Identify which cell holds the provided text, then report its [X, Y] central coordinate. 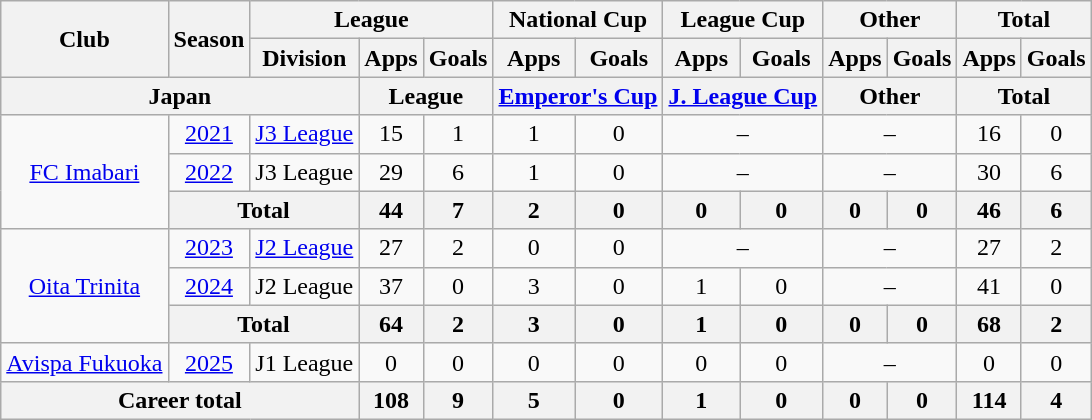
Emperor's Cup [578, 96]
9 [458, 400]
2024 [209, 286]
46 [989, 210]
37 [391, 286]
108 [391, 400]
National Cup [578, 20]
FC Imabari [84, 172]
Club [84, 39]
Career total [180, 400]
Avispa Fukuoka [84, 362]
4 [1056, 400]
2025 [209, 362]
2023 [209, 248]
41 [989, 286]
Oita Trinita [84, 286]
44 [391, 210]
League Cup [743, 20]
30 [989, 172]
2022 [209, 172]
68 [989, 324]
7 [458, 210]
16 [989, 134]
15 [391, 134]
J. League Cup [743, 96]
64 [391, 324]
29 [391, 172]
2021 [209, 134]
Season [209, 39]
Division [304, 58]
J1 League [304, 362]
5 [534, 400]
114 [989, 400]
Japan [180, 96]
